Return [X, Y] of the center of cell containing provided text 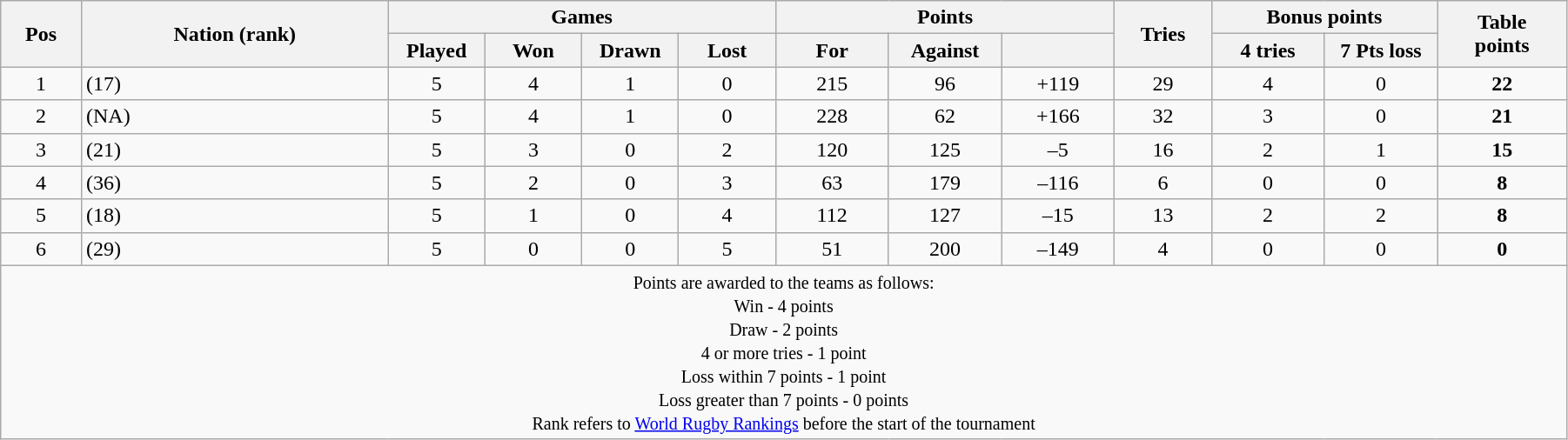
Drawn [630, 50]
Points [945, 17]
51 [832, 249]
(36) [234, 183]
29 [1163, 83]
13 [1163, 216]
Played [437, 50]
15 [1502, 150]
Tablepoints [1502, 34]
4 tries [1268, 50]
–15 [1058, 216]
(29) [234, 249]
+166 [1058, 117]
Won [533, 50]
179 [945, 183]
Games [581, 17]
(21) [234, 150]
22 [1502, 83]
21 [1502, 117]
112 [832, 216]
127 [945, 216]
96 [945, 83]
Pos [42, 34]
Lost [727, 50]
228 [832, 117]
(18) [234, 216]
–149 [1058, 249]
–5 [1058, 150]
+119 [1058, 83]
Tries [1163, 34]
200 [945, 249]
62 [945, 117]
32 [1163, 117]
Against [945, 50]
(17) [234, 83]
For [832, 50]
Bonus points [1324, 17]
63 [832, 183]
125 [945, 150]
(NA) [234, 117]
120 [832, 150]
215 [832, 83]
16 [1163, 150]
7 Pts loss [1381, 50]
–116 [1058, 183]
Nation (rank) [234, 34]
